Search for the cell housing the specified text and yield its (x, y) center coordinate. 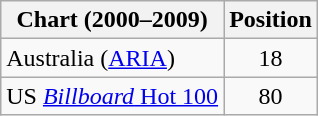
80 (271, 96)
Position (271, 20)
Chart (2000–2009) (112, 20)
18 (271, 58)
Australia (ARIA) (112, 58)
US Billboard Hot 100 (112, 96)
